Determine the (x, y) coordinate at the center of the cell enclosing the given text.  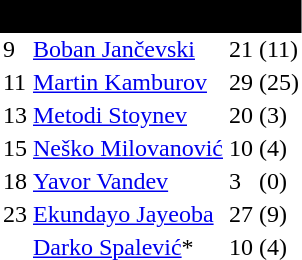
(4) (279, 148)
Martin Kamburov (128, 82)
Forwards (151, 16)
18 (15, 182)
Boban Jančevski (128, 50)
13 (15, 116)
23 (15, 214)
(3) (279, 116)
Neško Milovanović (128, 148)
(0) (279, 182)
Ekundayo Jayeoba (128, 214)
(11) (279, 50)
15 (15, 148)
20 (241, 116)
10 (241, 148)
9 (15, 50)
27 (241, 214)
29 (241, 82)
21 (241, 50)
11 (15, 82)
Yavor Vandev (128, 182)
(9) (279, 214)
(25) (279, 82)
Metodi Stoynev (128, 116)
3 (241, 182)
